Identify which cell holds the provided text, then report its [X, Y] central coordinate. 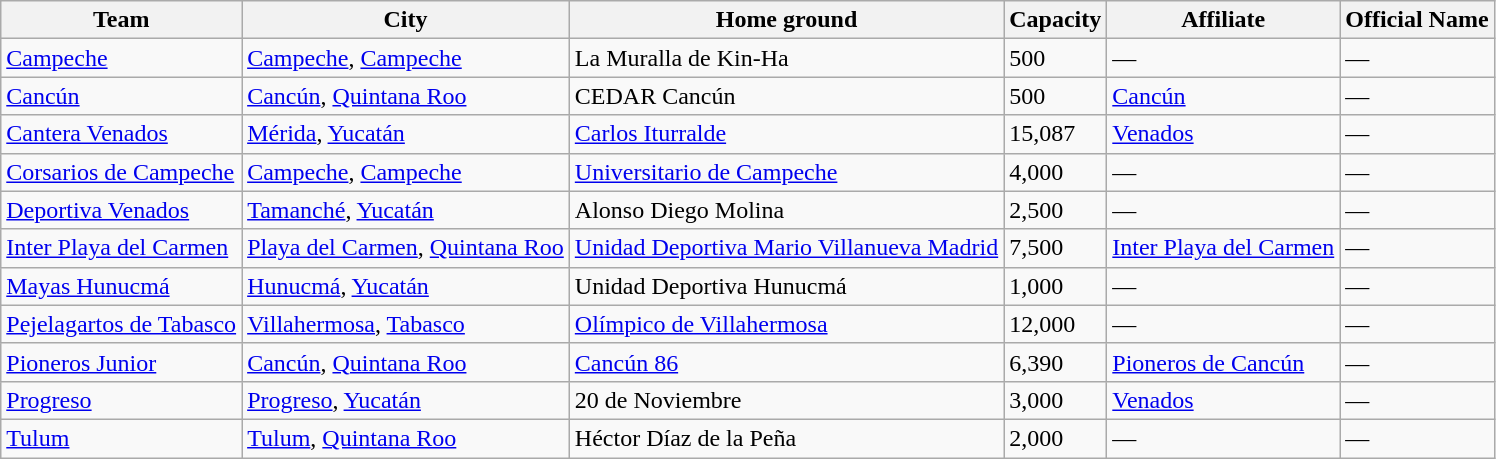
Olímpico de Villahermosa [786, 324]
Official Name [1417, 20]
Team [122, 20]
12,000 [1056, 324]
Campeche [122, 58]
Carlos Iturralde [786, 134]
Pejelagartos de Tabasco [122, 324]
4,000 [1056, 172]
3,000 [1056, 400]
Unidad Deportiva Mario Villanueva Madrid [786, 248]
Mayas Hunucmá [122, 286]
Cancún 86 [786, 362]
City [406, 20]
Corsarios de Campeche [122, 172]
1,000 [1056, 286]
Pioneros Junior [122, 362]
Hunucmá, Yucatán [406, 286]
Universitario de Campeche [786, 172]
Playa del Carmen, Quintana Roo [406, 248]
Mérida, Yucatán [406, 134]
Affiliate [1224, 20]
20 de Noviembre [786, 400]
Alonso Diego Molina [786, 210]
Capacity [1056, 20]
CEDAR Cancún [786, 96]
Deportiva Venados [122, 210]
Tamanché, Yucatán [406, 210]
Progreso, Yucatán [406, 400]
Pioneros de Cancún [1224, 362]
Tulum, Quintana Roo [406, 438]
6,390 [1056, 362]
Cantera Venados [122, 134]
Home ground [786, 20]
Héctor Díaz de la Peña [786, 438]
Unidad Deportiva Hunucmá [786, 286]
15,087 [1056, 134]
La Muralla de Kin-Ha [786, 58]
2,500 [1056, 210]
7,500 [1056, 248]
Progreso [122, 400]
2,000 [1056, 438]
Villahermosa, Tabasco [406, 324]
Tulum [122, 438]
